Extract the [X, Y] coordinate from the center of the cell holding the provided text.  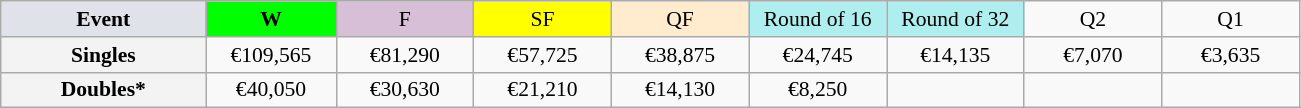
€7,070 [1093, 55]
Round of 16 [818, 19]
€21,210 [543, 90]
Round of 32 [955, 19]
€14,135 [955, 55]
€57,725 [543, 55]
Singles [104, 55]
€24,745 [818, 55]
Q1 [1231, 19]
QF [680, 19]
€3,635 [1231, 55]
€30,630 [405, 90]
W [271, 19]
€40,050 [271, 90]
€109,565 [271, 55]
F [405, 19]
€38,875 [680, 55]
€14,130 [680, 90]
Doubles* [104, 90]
€81,290 [405, 55]
Q2 [1093, 19]
€8,250 [818, 90]
SF [543, 19]
Event [104, 19]
